For the text-containing cell, return its midpoint in (x, y) coordinate format. 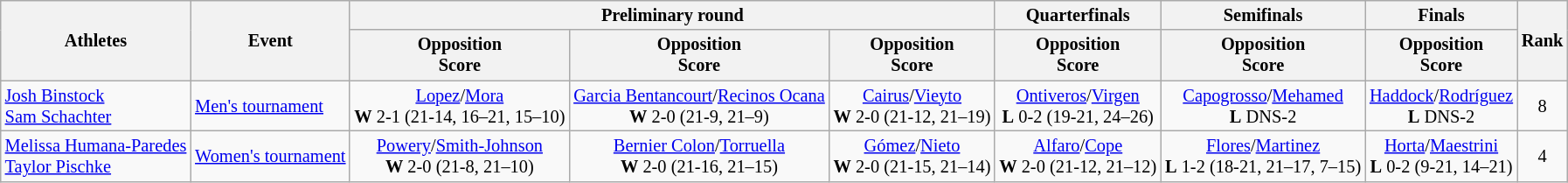
Alfaro/CopeW 2-0 (21-12, 21–12) (1078, 156)
Haddock/RodríguezL DNS-2 (1441, 106)
Horta/MaestriniL 0-2 (9-21, 14–21) (1441, 156)
Josh BinstockSam Schachter (96, 106)
Preliminary round (672, 15)
Garcia Bentancourt/Recinos OcanaW 2-0 (21-9, 21–9) (699, 106)
Quarterfinals (1078, 15)
Capogrosso/MehamedL DNS-2 (1263, 106)
Lopez/MoraW 2-1 (21-14, 16–21, 15–10) (460, 106)
Athletes (96, 40)
4 (1542, 156)
Men's tournament (270, 106)
Bernier Colon/TorruellaW 2-0 (21-16, 21–15) (699, 156)
Cairus/VieytoW 2-0 (21-12, 21–19) (912, 106)
Flores/MartinezL 1-2 (18-21, 21–17, 7–15) (1263, 156)
8 (1542, 106)
Women's tournament (270, 156)
Semifinals (1263, 15)
Finals (1441, 15)
Rank (1542, 40)
Powery/Smith-JohnsonW 2-0 (21-8, 21–10) (460, 156)
Ontiveros/VirgenL 0-2 (19-21, 24–26) (1078, 106)
Gómez/NietoW 2-0 (21-15, 21–14) (912, 156)
Event (270, 40)
Melissa Humana-ParedesTaylor Pischke (96, 156)
